Identify which cell holds the provided text, then report its (x, y) central coordinate. 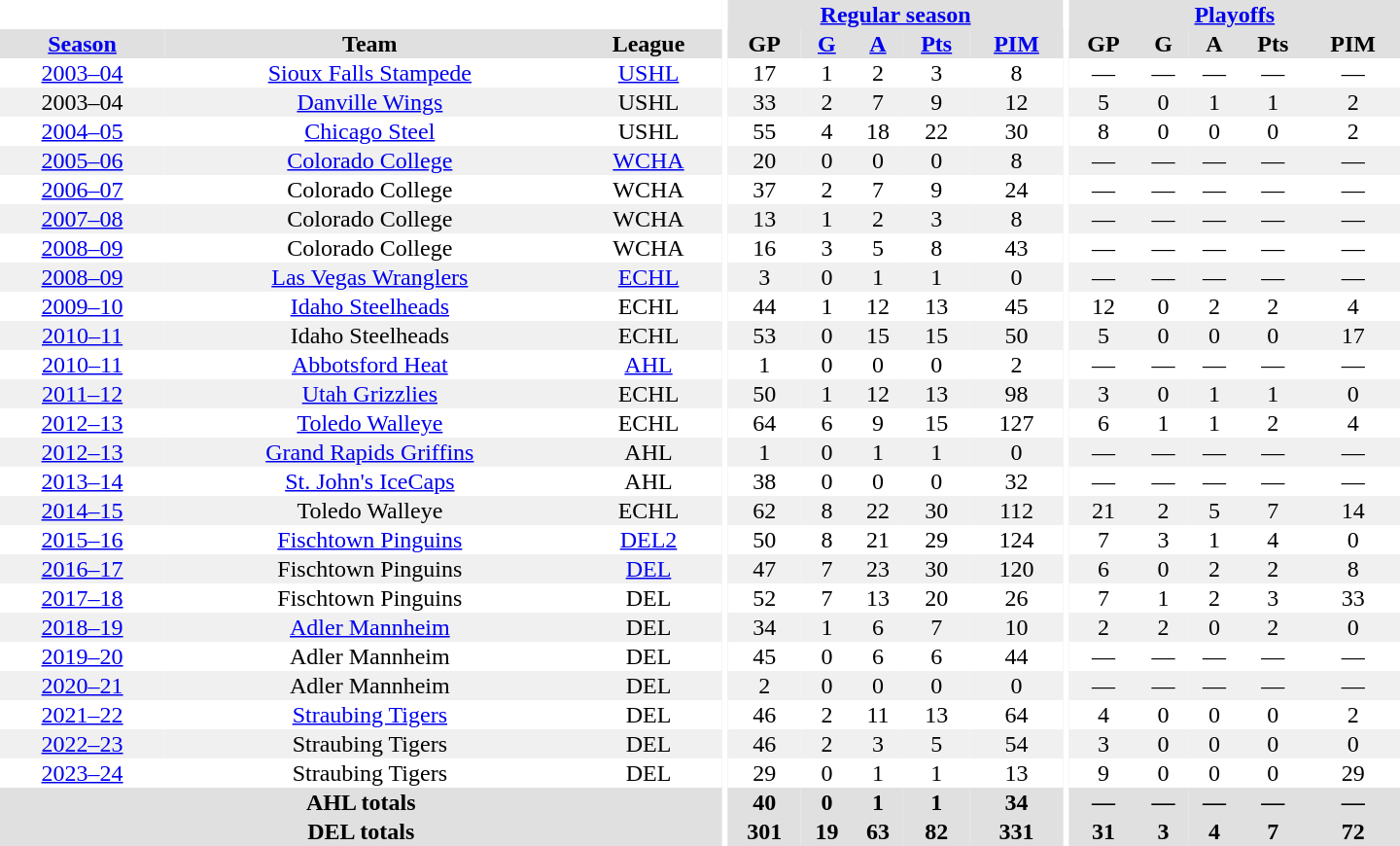
2023–24 (82, 773)
2020–21 (82, 686)
18 (878, 131)
124 (1017, 540)
Las Vegas Wranglers (369, 277)
2004–05 (82, 131)
Danville Wings (369, 102)
DEL2 (649, 540)
43 (1017, 248)
2005–06 (82, 160)
League (649, 44)
301 (764, 831)
2007–08 (82, 219)
54 (1017, 744)
16 (764, 248)
31 (1104, 831)
2009–10 (82, 306)
Regular season (894, 15)
AHL totals (362, 802)
2011–12 (82, 394)
55 (764, 131)
St. John's IceCaps (369, 481)
112 (1017, 511)
24 (1017, 190)
23 (878, 569)
11 (878, 715)
2022–23 (82, 744)
DEL totals (362, 831)
Abbotsford Heat (369, 365)
Grand Rapids Griffins (369, 452)
38 (764, 481)
2019–20 (82, 656)
32 (1017, 481)
Sioux Falls Stampede (369, 73)
63 (878, 831)
2016–17 (82, 569)
2014–15 (82, 511)
120 (1017, 569)
2006–07 (82, 190)
14 (1353, 511)
2021–22 (82, 715)
Team (369, 44)
331 (1017, 831)
98 (1017, 394)
19 (826, 831)
127 (1017, 423)
Chicago Steel (369, 131)
10 (1017, 627)
26 (1017, 598)
53 (764, 335)
72 (1353, 831)
Season (82, 44)
2015–16 (82, 540)
52 (764, 598)
2017–18 (82, 598)
47 (764, 569)
Playoffs (1235, 15)
2013–14 (82, 481)
82 (936, 831)
40 (764, 802)
Utah Grizzlies (369, 394)
2018–19 (82, 627)
37 (764, 190)
62 (764, 511)
